Pinpoint the cell where the given text exists, returning its (x, y) midpoint coordinate. 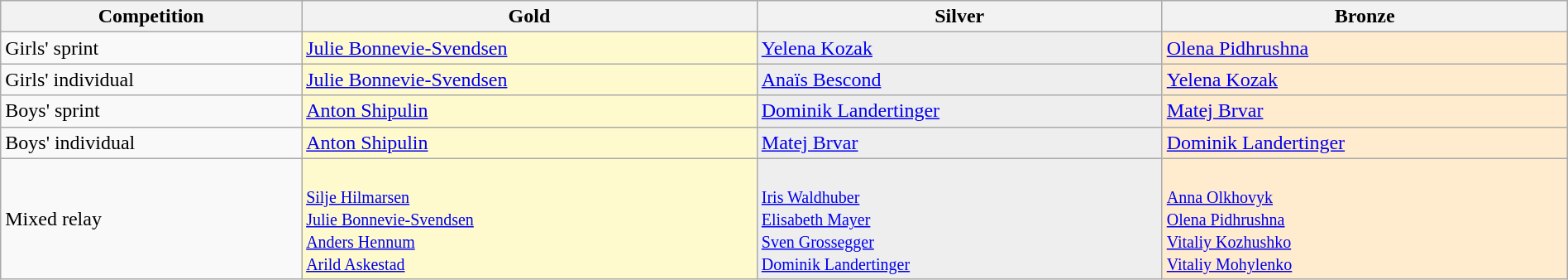
Bronze (1365, 17)
Boys' individual (151, 142)
Girls' sprint (151, 48)
Anaïs Bescond (959, 80)
Olena Pidhrushna (1365, 48)
Iris WaldhuberElisabeth MayerSven GrosseggerDominik Landertinger (959, 219)
Girls' individual (151, 80)
Boys' sprint (151, 111)
Anna OlkhovykOlena PidhrushnaVitaliy KozhushkoVitaliy Mohylenko (1365, 219)
Mixed relay (151, 219)
Silver (959, 17)
Silje HilmarsenJulie Bonnevie-SvendsenAnders HennumArild Askestad (529, 219)
Competition (151, 17)
Gold (529, 17)
